Extract the (X, Y) coordinate from the center of the cell holding the provided text.  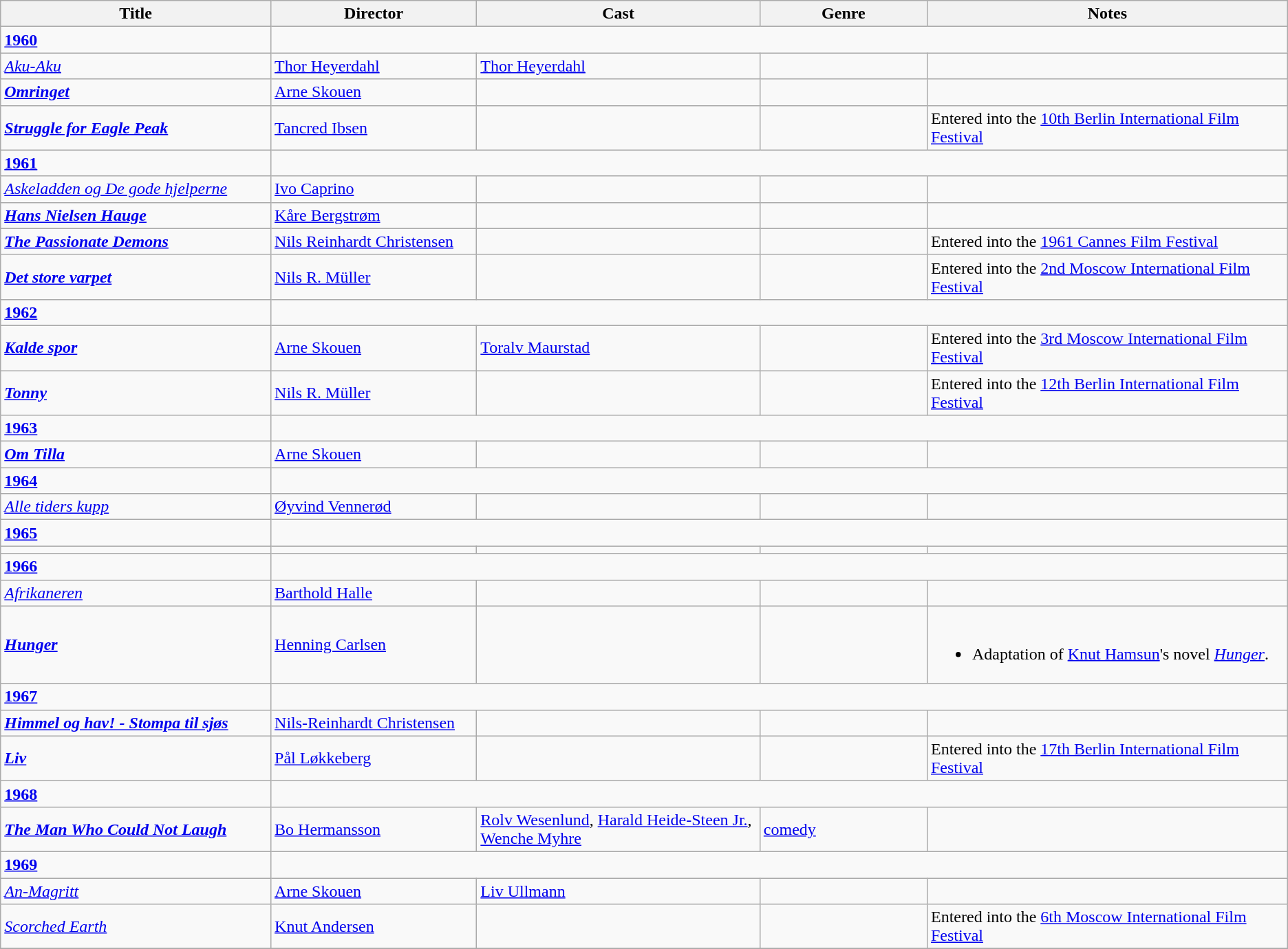
1963 (136, 428)
1965 (136, 533)
The Man Who Could Not Laugh (136, 829)
Hunger (136, 645)
Entered into the 12th Berlin International Film Festival (1107, 392)
Pål Løkkeberg (374, 758)
1969 (136, 864)
Kalde spor (136, 348)
Rolv Wesenlund, Harald Heide-Steen Jr., Wenche Myhre (618, 829)
1962 (136, 312)
1961 (136, 163)
Bo Hermansson (374, 829)
Adaptation of Knut Hamsun's novel Hunger. (1107, 645)
An-Magritt (136, 891)
Himmel og hav! - Stompa til sjøs (136, 723)
1960 (136, 40)
Knut Andersen (374, 927)
Det store varpet (136, 276)
Entered into the 10th Berlin International Film Festival (1107, 128)
1966 (136, 567)
Omringet (136, 92)
Alle tiders kupp (136, 507)
Kåre Bergstrøm (374, 215)
Genre (844, 14)
The Passionate Demons (136, 241)
Entered into the 2nd Moscow International Film Festival (1107, 276)
Aku-Aku (136, 66)
Entered into the 6th Moscow International Film Festival (1107, 927)
Scorched Earth (136, 927)
Director (374, 14)
Entered into the 3rd Moscow International Film Festival (1107, 348)
Tancred Ibsen (374, 128)
Askeladden og De gode hjelperne (136, 189)
Toralv Maurstad (618, 348)
Tonny (136, 392)
1967 (136, 697)
Ivo Caprino (374, 189)
Struggle for Eagle Peak (136, 128)
Cast (618, 14)
Liv Ullmann (618, 891)
Øyvind Vennerød (374, 507)
Entered into the 17th Berlin International Film Festival (1107, 758)
Henning Carlsen (374, 645)
Entered into the 1961 Cannes Film Festival (1107, 241)
Afrikaneren (136, 593)
Nils-Reinhardt Christensen (374, 723)
Hans Nielsen Hauge (136, 215)
Liv (136, 758)
Nils Reinhardt Christensen (374, 241)
Barthold Halle (374, 593)
1964 (136, 481)
Title (136, 14)
Notes (1107, 14)
comedy (844, 829)
Om Tilla (136, 455)
1968 (136, 794)
